Capture the cell that displays the provided text and extract its (x, y) central coordinate. 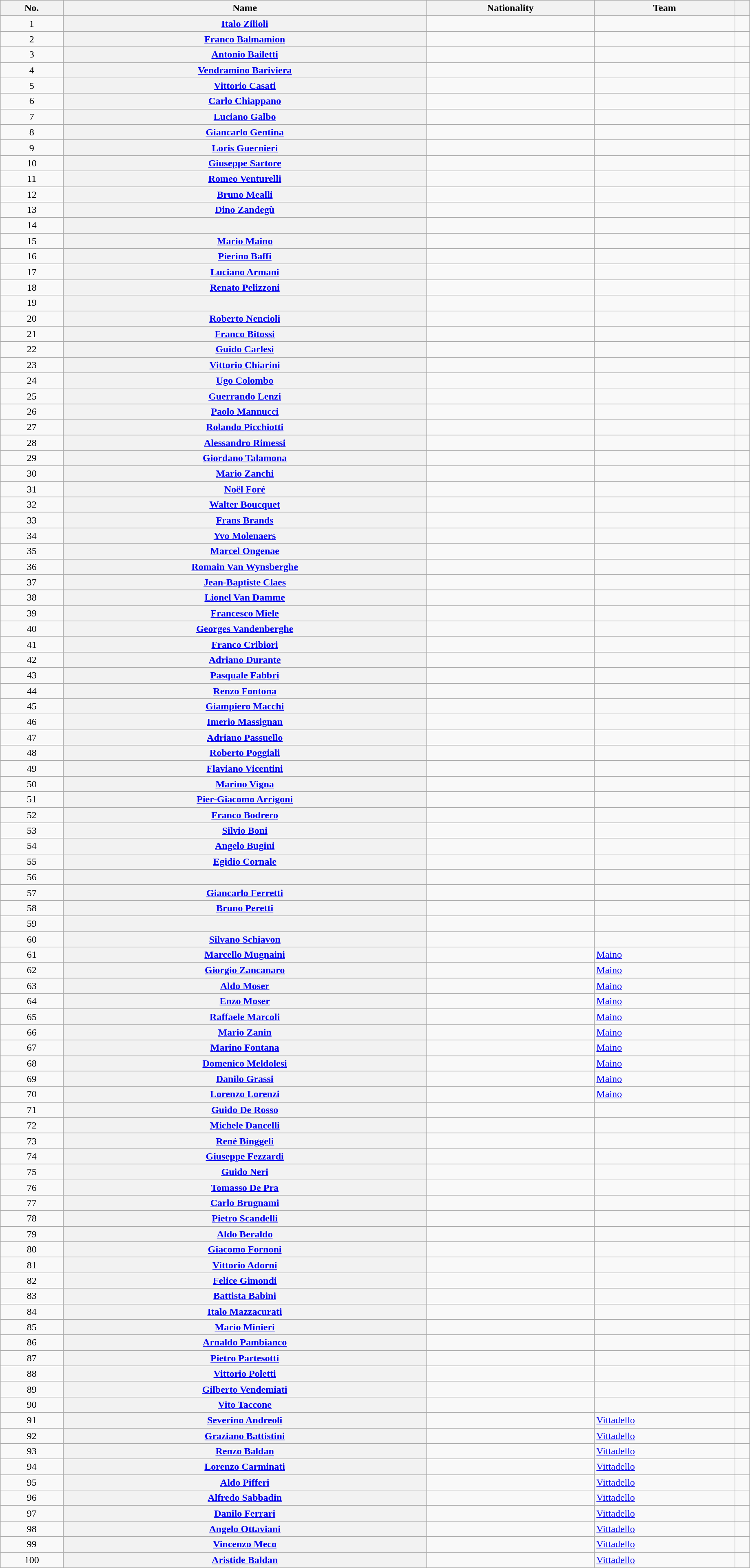
Giancarlo Ferretti (245, 892)
28 (32, 442)
97 (32, 1513)
Marino Fontana (245, 1048)
Aldo Pifferi (245, 1482)
Team (665, 8)
81 (32, 1265)
26 (32, 411)
Marcello Mugnaini (245, 955)
Giuseppe Fezzardi (245, 1156)
96 (32, 1498)
Franco Balmamion (245, 39)
88 (32, 1374)
Walter Boucquet (245, 505)
18 (32, 287)
Loris Guernieri (245, 148)
Lorenzo Lorenzi (245, 1094)
68 (32, 1063)
Mario Zanchi (245, 474)
77 (32, 1203)
Lionel Van Damme (245, 598)
Franco Cribiori (245, 644)
21 (32, 334)
Adriano Durante (245, 660)
Giancarlo Gentina (245, 132)
56 (32, 877)
Pier-Giacomo Arrigoni (245, 799)
98 (32, 1529)
Imerio Massignan (245, 722)
71 (32, 1110)
2 (32, 39)
Noël Foré (245, 489)
Angelo Ottaviani (245, 1529)
23 (32, 365)
Name (245, 8)
Frans Brands (245, 520)
99 (32, 1544)
Graziano Battistini (245, 1435)
Giorgio Zancanaro (245, 970)
Giacomo Fornoni (245, 1250)
Roberto Poggiali (245, 753)
70 (32, 1094)
92 (32, 1435)
Vittorio Adorni (245, 1265)
83 (32, 1296)
Aristide Baldan (245, 1560)
30 (32, 474)
Angelo Bugini (245, 846)
3 (32, 55)
82 (32, 1281)
Silvio Boni (245, 830)
50 (32, 784)
Danilo Ferrari (245, 1513)
35 (32, 551)
Pietro Partesotti (245, 1358)
Nationality (511, 8)
52 (32, 815)
Mario Minieri (245, 1327)
6 (32, 101)
Italo Mazzacurati (245, 1312)
Vittorio Chiarini (245, 365)
87 (32, 1358)
Carlo Brugnami (245, 1203)
Jean-Baptiste Claes (245, 582)
Vincenzo Meco (245, 1544)
Giampiero Macchi (245, 707)
Mario Maino (245, 241)
Guido De Rosso (245, 1110)
Bruno Peretti (245, 908)
78 (32, 1219)
Yvo Molenaers (245, 536)
Enzo Moser (245, 1001)
67 (32, 1048)
Franco Bodrero (245, 815)
Silvano Schiavon (245, 939)
Pietro Scandelli (245, 1219)
46 (32, 722)
8 (32, 132)
Alfredo Sabbadin (245, 1498)
14 (32, 225)
Mario Zanin (245, 1032)
63 (32, 986)
Pierino Baffi (245, 256)
61 (32, 955)
91 (32, 1420)
60 (32, 939)
55 (32, 861)
9 (32, 148)
5 (32, 86)
Dino Zandegù (245, 210)
Georges Vandenberghe (245, 629)
Danilo Grassi (245, 1079)
38 (32, 598)
57 (32, 892)
85 (32, 1327)
49 (32, 769)
Roberto Nencioli (245, 318)
20 (32, 318)
Rolando Picchiotti (245, 427)
12 (32, 194)
Paolo Mannucci (245, 411)
Romain Van Wynsberghe (245, 567)
93 (32, 1451)
Renzo Fontona (245, 691)
Aldo Moser (245, 986)
Francesco Miele (245, 613)
Guido Carlesi (245, 349)
Lorenzo Carminati (245, 1467)
Tomasso De Pra (245, 1188)
Felice Gimondi (245, 1281)
39 (32, 613)
Domenico Meldolesi (245, 1063)
Ugo Colombo (245, 380)
Italo Zilioli (245, 24)
Pasquale Fabbri (245, 675)
Marcel Ongenae (245, 551)
84 (32, 1312)
42 (32, 660)
11 (32, 179)
10 (32, 163)
Alessandro Rimessi (245, 442)
32 (32, 505)
Romeo Venturelli (245, 179)
43 (32, 675)
37 (32, 582)
Vendramino Bariviera (245, 70)
Flaviano Vicentini (245, 769)
44 (32, 691)
100 (32, 1560)
15 (32, 241)
75 (32, 1172)
58 (32, 908)
Severino Andreoli (245, 1420)
72 (32, 1125)
73 (32, 1141)
31 (32, 489)
47 (32, 738)
33 (32, 520)
Vito Taccone (245, 1405)
4 (32, 70)
16 (32, 256)
22 (32, 349)
Michele Dancelli (245, 1125)
95 (32, 1482)
Aldo Beraldo (245, 1234)
Battista Babini (245, 1296)
Raffaele Marcoli (245, 1017)
27 (32, 427)
80 (32, 1250)
62 (32, 970)
59 (32, 923)
51 (32, 799)
17 (32, 272)
41 (32, 644)
25 (32, 396)
29 (32, 458)
No. (32, 8)
54 (32, 846)
45 (32, 707)
Renzo Baldan (245, 1451)
Vittorio Poletti (245, 1374)
66 (32, 1032)
36 (32, 567)
89 (32, 1389)
Giordano Talamona (245, 458)
64 (32, 1001)
65 (32, 1017)
Gilberto Vendemiati (245, 1389)
Guerrando Lenzi (245, 396)
Bruno Mealli (245, 194)
Luciano Galbo (245, 117)
Vittorio Casati (245, 86)
Egidio Cornale (245, 861)
Marino Vigna (245, 784)
79 (32, 1234)
Guido Neri (245, 1172)
René Binggeli (245, 1141)
1 (32, 24)
86 (32, 1343)
34 (32, 536)
69 (32, 1079)
Renato Pelizzoni (245, 287)
Antonio Bailetti (245, 55)
74 (32, 1156)
Giuseppe Sartore (245, 163)
Arnaldo Pambianco (245, 1343)
76 (32, 1188)
19 (32, 303)
48 (32, 753)
53 (32, 830)
40 (32, 629)
94 (32, 1467)
90 (32, 1405)
Franco Bitossi (245, 334)
7 (32, 117)
13 (32, 210)
24 (32, 380)
Luciano Armani (245, 272)
Carlo Chiappano (245, 101)
Adriano Passuello (245, 738)
